Search for the cell housing the specified text and yield its (x, y) center coordinate. 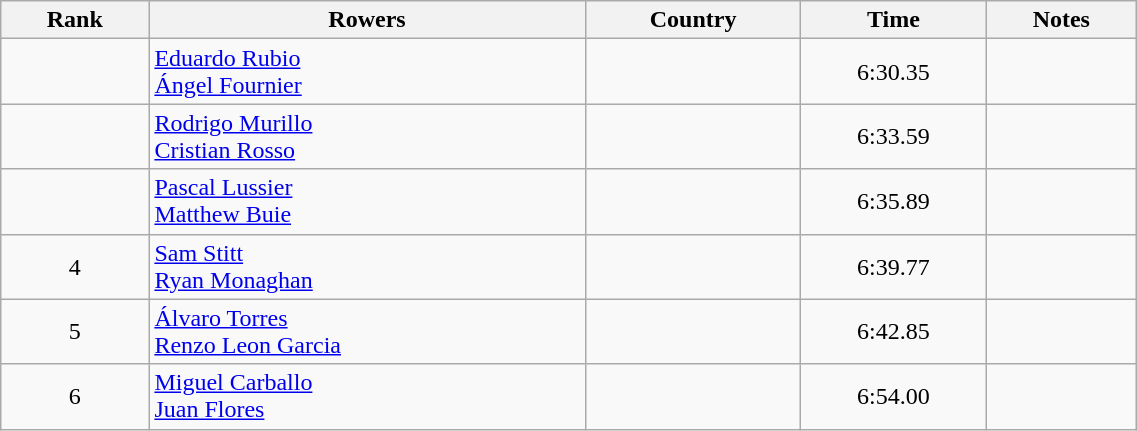
6 (75, 396)
6:54.00 (894, 396)
Eduardo RubioÁngel Fournier (367, 72)
Rank (75, 20)
Pascal LussierMatthew Buie (367, 202)
Country (693, 20)
4 (75, 266)
Sam StittRyan Monaghan (367, 266)
6:42.85 (894, 332)
Miguel CarballoJuan Flores (367, 396)
Álvaro TorresRenzo Leon Garcia (367, 332)
6:30.35 (894, 72)
6:39.77 (894, 266)
6:33.59 (894, 136)
5 (75, 332)
Notes (1062, 20)
Rodrigo MurilloCristian Rosso (367, 136)
6:35.89 (894, 202)
Time (894, 20)
Rowers (367, 20)
